Determine the (X, Y) coordinate at the center of the cell enclosing the given text.  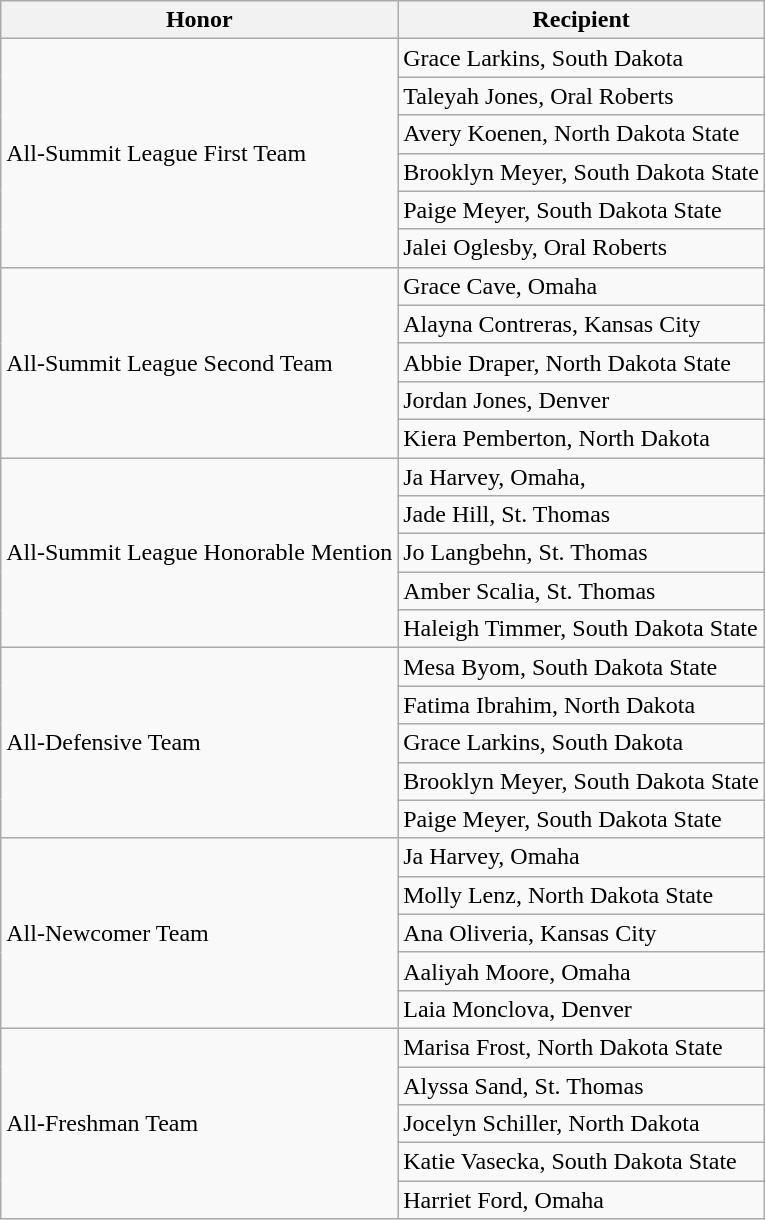
Amber Scalia, St. Thomas (582, 591)
Grace Cave, Omaha (582, 286)
Katie Vasecka, South Dakota State (582, 1162)
Ja Harvey, Omaha (582, 857)
All-Defensive Team (200, 743)
Jordan Jones, Denver (582, 400)
Molly Lenz, North Dakota State (582, 895)
Jalei Oglesby, Oral Roberts (582, 248)
Laia Monclova, Denver (582, 1009)
Alayna Contreras, Kansas City (582, 324)
Jo Langbehn, St. Thomas (582, 553)
Harriet Ford, Omaha (582, 1200)
Recipient (582, 20)
All-Freshman Team (200, 1123)
Honor (200, 20)
All-Summit League Second Team (200, 362)
Ana Oliveria, Kansas City (582, 933)
Mesa Byom, South Dakota State (582, 667)
Marisa Frost, North Dakota State (582, 1047)
Taleyah Jones, Oral Roberts (582, 96)
All-Summit League First Team (200, 153)
Haleigh Timmer, South Dakota State (582, 629)
Fatima Ibrahim, North Dakota (582, 705)
All-Summit League Honorable Mention (200, 553)
Kiera Pemberton, North Dakota (582, 438)
Avery Koenen, North Dakota State (582, 134)
Aaliyah Moore, Omaha (582, 971)
Abbie Draper, North Dakota State (582, 362)
Ja Harvey, Omaha, (582, 477)
All-Newcomer Team (200, 933)
Jade Hill, St. Thomas (582, 515)
Alyssa Sand, St. Thomas (582, 1085)
Jocelyn Schiller, North Dakota (582, 1124)
